Determine the (X, Y) coordinate at the center of the cell enclosing the given text.  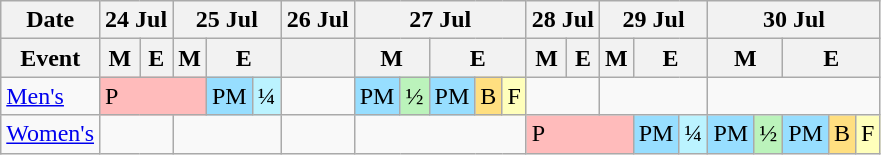
30 Jul (794, 20)
Women's (50, 134)
28 Jul (562, 20)
24 Jul (136, 20)
Men's (50, 96)
26 Jul (318, 20)
Event (50, 58)
27 Jul (440, 20)
29 Jul (654, 20)
25 Jul (228, 20)
Date (50, 20)
